Search for the cell housing the specified text and yield its (X, Y) center coordinate. 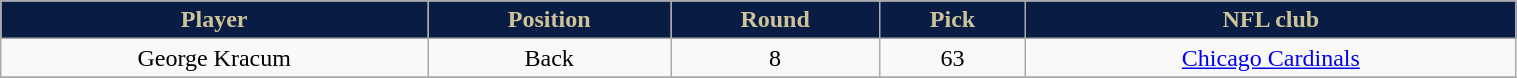
Back (550, 58)
8 (776, 58)
Pick (952, 20)
63 (952, 58)
Chicago Cardinals (1271, 58)
Round (776, 20)
NFL club (1271, 20)
George Kracum (214, 58)
Position (550, 20)
Player (214, 20)
